Scan for the cell matching the given text and deliver its [x, y] coordinate at center. 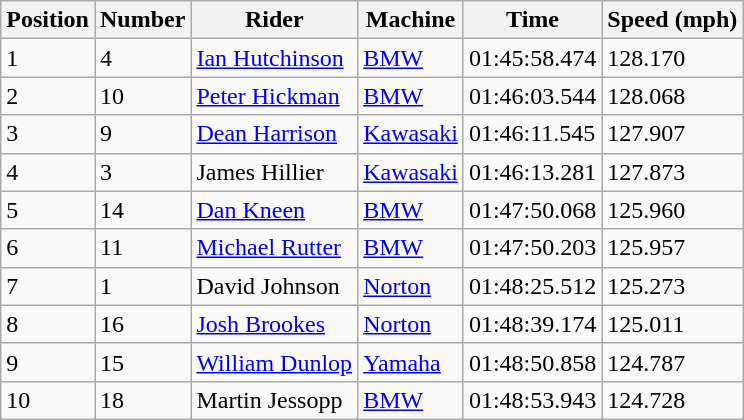
Michael Rutter [274, 248]
7 [48, 286]
128.068 [672, 96]
01:46:11.545 [532, 134]
01:46:03.544 [532, 96]
Machine [411, 20]
125.957 [672, 248]
2 [48, 96]
01:48:25.512 [532, 286]
125.273 [672, 286]
Dean Harrison [274, 134]
James Hillier [274, 172]
Position [48, 20]
01:46:13.281 [532, 172]
14 [142, 210]
01:48:53.943 [532, 400]
8 [48, 324]
125.011 [672, 324]
Speed (mph) [672, 20]
11 [142, 248]
David Johnson [274, 286]
5 [48, 210]
William Dunlop [274, 362]
Ian Hutchinson [274, 58]
127.907 [672, 134]
124.787 [672, 362]
18 [142, 400]
16 [142, 324]
Dan Kneen [274, 210]
127.873 [672, 172]
124.728 [672, 400]
15 [142, 362]
6 [48, 248]
Josh Brookes [274, 324]
01:48:50.858 [532, 362]
Yamaha [411, 362]
Rider [274, 20]
125.960 [672, 210]
Time [532, 20]
01:47:50.203 [532, 248]
01:47:50.068 [532, 210]
Martin Jessopp [274, 400]
01:48:39.174 [532, 324]
Number [142, 20]
Peter Hickman [274, 96]
128.170 [672, 58]
01:45:58.474 [532, 58]
